Return the (X, Y) coordinate for the center point of the cell that contains the specified text.  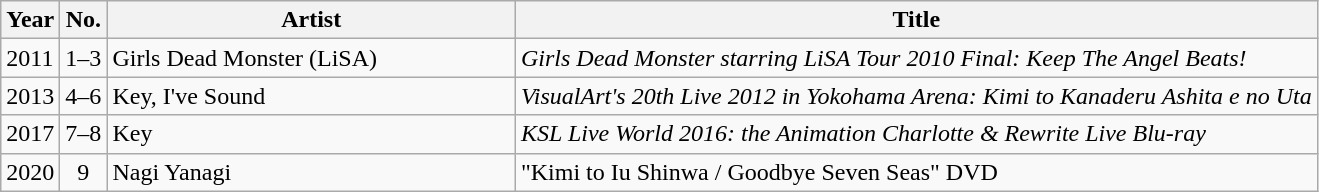
Title (916, 20)
Nagi Yanagi (312, 172)
Key, I've Sound (312, 96)
1–3 (84, 58)
2013 (30, 96)
Girls Dead Monster (LiSA) (312, 58)
2020 (30, 172)
VisualArt's 20th Live 2012 in Yokohama Arena: Kimi to Kanaderu Ashita e no Uta (916, 96)
Key (312, 134)
No. (84, 20)
"Kimi to Iu Shinwa / Goodbye Seven Seas" DVD (916, 172)
Girls Dead Monster starring LiSA Tour 2010 Final: Keep The Angel Beats! (916, 58)
4–6 (84, 96)
Artist (312, 20)
Year (30, 20)
KSL Live World 2016: the Animation Charlotte & Rewrite Live Blu-ray (916, 134)
9 (84, 172)
7–8 (84, 134)
2017 (30, 134)
2011 (30, 58)
